Locate the cell with the specified text and output its (x, y) center coordinate. 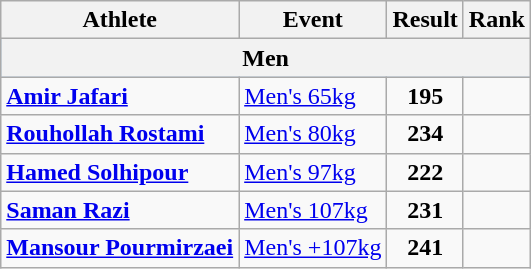
Amir Jafari (120, 96)
222 (425, 172)
Hamed Solhipour (120, 172)
Men's 80kg (313, 134)
Men's +107kg (313, 248)
Men's 107kg (313, 210)
Saman Razi (120, 210)
Men's 65kg (313, 96)
Mansour Pourmirzaei (120, 248)
Rouhollah Rostami (120, 134)
Event (313, 20)
Result (425, 20)
Men (266, 58)
231 (425, 210)
Athlete (120, 20)
Men's 97kg (313, 172)
241 (425, 248)
Rank (496, 20)
234 (425, 134)
195 (425, 96)
